Locate the cell with the specified text and output its [x, y] center coordinate. 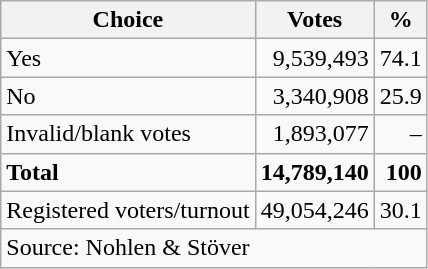
% [400, 20]
9,539,493 [314, 58]
1,893,077 [314, 134]
49,054,246 [314, 210]
Yes [128, 58]
14,789,140 [314, 172]
74.1 [400, 58]
Choice [128, 20]
3,340,908 [314, 96]
Registered voters/turnout [128, 210]
Votes [314, 20]
– [400, 134]
Source: Nohlen & Stöver [214, 248]
No [128, 96]
30.1 [400, 210]
100 [400, 172]
25.9 [400, 96]
Invalid/blank votes [128, 134]
Total [128, 172]
